For the text-containing cell, return its midpoint in (x, y) coordinate format. 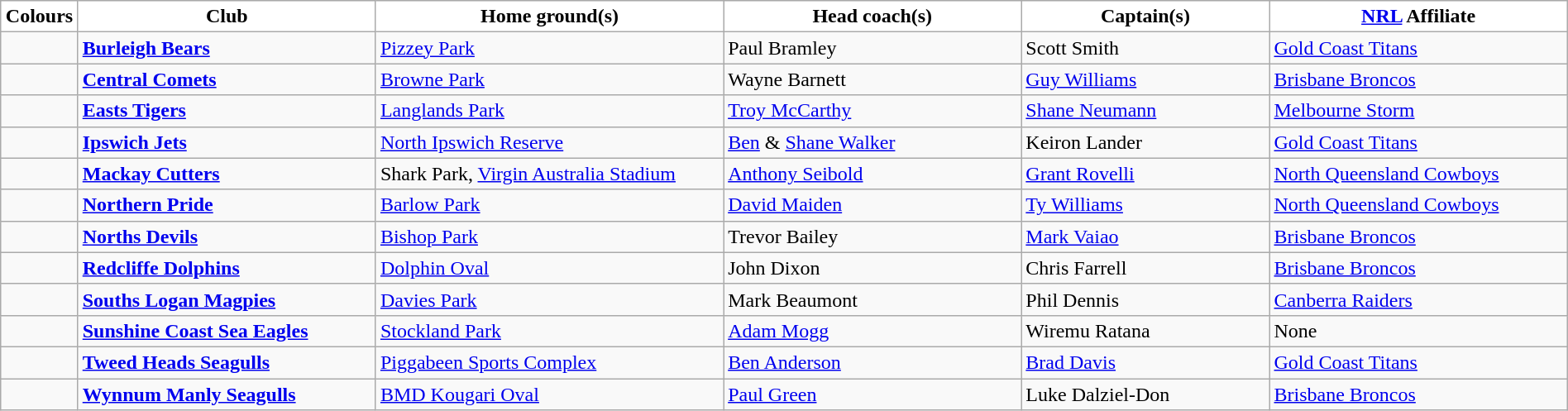
Burleigh Bears (227, 48)
Phil Dennis (1145, 299)
Club (227, 17)
Brad Davis (1145, 362)
Central Comets (227, 79)
Canberra Raiders (1418, 299)
Easts Tigers (227, 111)
Guy Williams (1145, 79)
Luke Dalziel-Don (1145, 394)
Mackay Cutters (227, 174)
Troy McCarthy (872, 111)
Ben & Shane Walker (872, 142)
North Ipswich Reserve (549, 142)
Davies Park (549, 299)
Captain(s) (1145, 17)
Ty Williams (1145, 205)
Ipswich Jets (227, 142)
Tweed Heads Seagulls (227, 362)
Adam Mogg (872, 331)
Pizzey Park (549, 48)
Grant Rovelli (1145, 174)
Langlands Park (549, 111)
Shark Park, Virgin Australia Stadium (549, 174)
David Maiden (872, 205)
Shane Neumann (1145, 111)
Mark Vaiao (1145, 237)
Souths Logan Magpies (227, 299)
Wiremu Ratana (1145, 331)
Anthony Seibold (872, 174)
Melbourne Storm (1418, 111)
Sunshine Coast Sea Eagles (227, 331)
Ben Anderson (872, 362)
Paul Green (872, 394)
Wayne Barnett (872, 79)
Mark Beaumont (872, 299)
Paul Bramley (872, 48)
Norths Devils (227, 237)
John Dixon (872, 268)
Barlow Park (549, 205)
Bishop Park (549, 237)
Wynnum Manly Seagulls (227, 394)
Redcliffe Dolphins (227, 268)
BMD Kougari Oval (549, 394)
Colours (40, 17)
Head coach(s) (872, 17)
Northern Pride (227, 205)
Piggabeen Sports Complex (549, 362)
Dolphin Oval (549, 268)
Scott Smith (1145, 48)
NRL Affiliate (1418, 17)
Chris Farrell (1145, 268)
Home ground(s) (549, 17)
Trevor Bailey (872, 237)
Browne Park (549, 79)
Keiron Lander (1145, 142)
Stockland Park (549, 331)
None (1418, 331)
